Return (X, Y) of the center of cell containing provided text 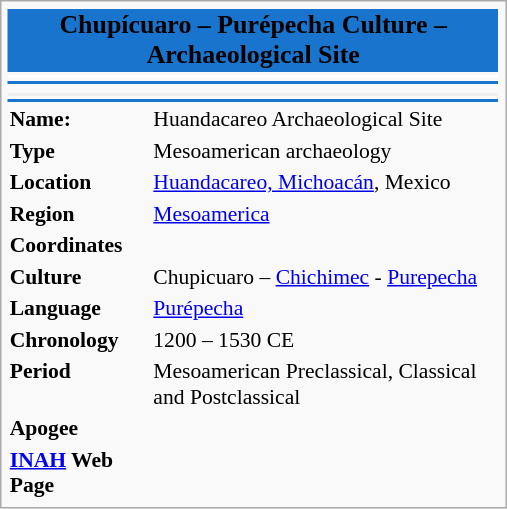
Period (78, 384)
Type (78, 150)
Mesoamerica (325, 213)
Apogee (78, 428)
Chupicuaro – Chichimec - Purepecha (325, 276)
Purépecha (325, 308)
Mesoamerican Preclassical, Classical and Postclassical (325, 384)
Region (78, 213)
Chronology (78, 339)
Huandacareo Archaeological Site (325, 119)
INAH Web Page (78, 472)
Coordinates (78, 245)
Mesoamerican archaeology (325, 150)
Chupícuaro – Purépecha Culture – Archaeological Site (253, 40)
Location (78, 182)
Huandacareo, Michoacán, Mexico (325, 182)
Language (78, 308)
Name: (78, 119)
Culture (78, 276)
1200 – 1530 CE (325, 339)
